Find where the given text appears and provide that cell's center as [x, y] coordinate. 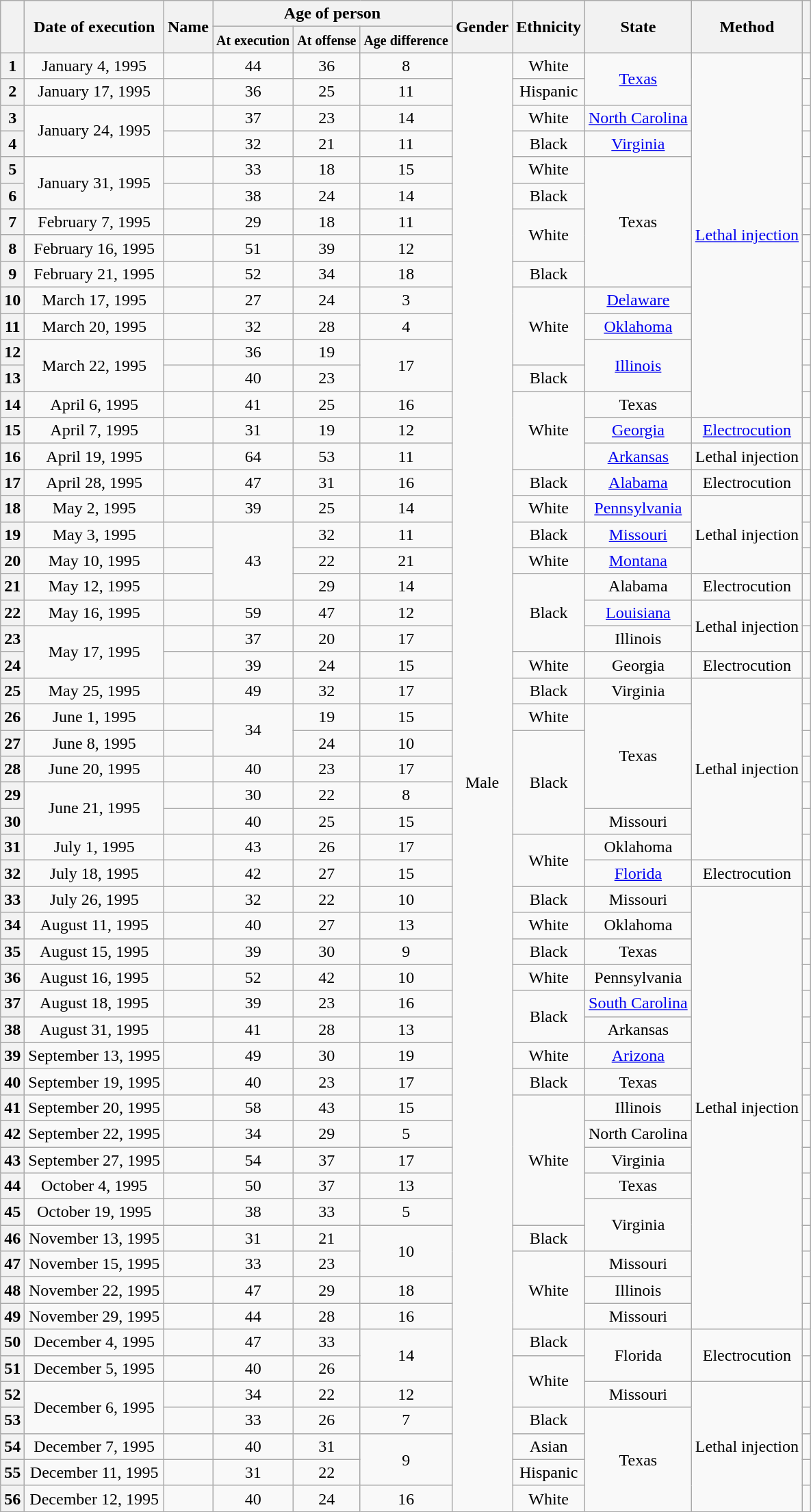
January 24, 1995 [94, 131]
Name [189, 27]
July 26, 1995 [94, 899]
November 13, 1995 [94, 1238]
November 29, 1995 [94, 1316]
May 3, 1995 [94, 535]
35 [12, 951]
48 [12, 1290]
46 [12, 1238]
October 19, 1995 [94, 1212]
At offense [327, 40]
December 4, 1995 [94, 1342]
Ethnicity [549, 27]
August 15, 1995 [94, 951]
September 27, 1995 [94, 1160]
At execution [253, 40]
September 13, 1995 [94, 1055]
June 1, 1995 [94, 717]
April 19, 1995 [94, 457]
59 [253, 613]
March 22, 1995 [94, 366]
June 21, 1995 [94, 808]
November 22, 1995 [94, 1290]
March 17, 1995 [94, 300]
September 19, 1995 [94, 1081]
Montana [639, 561]
October 4, 1995 [94, 1186]
April 7, 1995 [94, 431]
July 18, 1995 [94, 873]
1 [12, 66]
April 28, 1995 [94, 483]
58 [253, 1107]
45 [12, 1212]
May 16, 1995 [94, 613]
September 22, 1995 [94, 1133]
64 [253, 457]
May 2, 1995 [94, 509]
April 6, 1995 [94, 405]
January 17, 1995 [94, 92]
November 15, 1995 [94, 1264]
February 16, 1995 [94, 248]
February 7, 1995 [94, 222]
Asian [549, 1446]
Arizona [639, 1055]
August 18, 1995 [94, 1003]
Age difference [406, 40]
Delaware [639, 300]
August 31, 1995 [94, 1029]
May 10, 1995 [94, 561]
May 25, 1995 [94, 691]
State [639, 27]
December 5, 1995 [94, 1368]
Louisiana [639, 613]
2 [12, 92]
August 11, 1995 [94, 925]
Age of person [333, 14]
Date of execution [94, 27]
Male [482, 782]
May 12, 1995 [94, 587]
January 31, 1995 [94, 183]
December 7, 1995 [94, 1446]
March 20, 1995 [94, 326]
South Carolina [639, 1003]
December 11, 1995 [94, 1472]
June 8, 1995 [94, 743]
55 [12, 1472]
December 6, 1995 [94, 1407]
February 21, 1995 [94, 274]
June 20, 1995 [94, 769]
56 [12, 1498]
6 [12, 196]
Method [747, 27]
May 17, 1995 [94, 652]
July 1, 1995 [94, 847]
September 20, 1995 [94, 1107]
Gender [482, 27]
December 12, 1995 [94, 1498]
January 4, 1995 [94, 66]
August 16, 1995 [94, 977]
